Return the [X, Y] coordinate for the center point of the cell that contains the specified text.  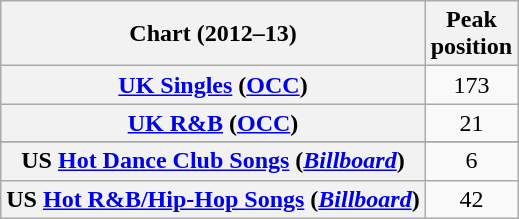
Peakposition [471, 34]
UK Singles (OCC) [213, 85]
173 [471, 85]
Chart (2012–13) [213, 34]
UK R&B (OCC) [213, 123]
US Hot R&B/Hip-Hop Songs (Billboard) [213, 199]
42 [471, 199]
21 [471, 123]
6 [471, 161]
US Hot Dance Club Songs (Billboard) [213, 161]
